Pinpoint the cell where the given text exists, returning its [x, y] midpoint coordinate. 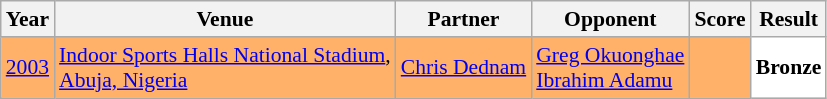
Score [720, 19]
Chris Dednam [464, 68]
Venue [225, 19]
Greg Okuonghae Ibrahim Adamu [610, 68]
Result [789, 19]
Partner [464, 19]
Opponent [610, 19]
Year [28, 19]
2003 [28, 68]
Bronze [789, 68]
Indoor Sports Halls National Stadium,Abuja, Nigeria [225, 68]
